Provide the (X, Y) coordinate of the cell's center where the given text is located.  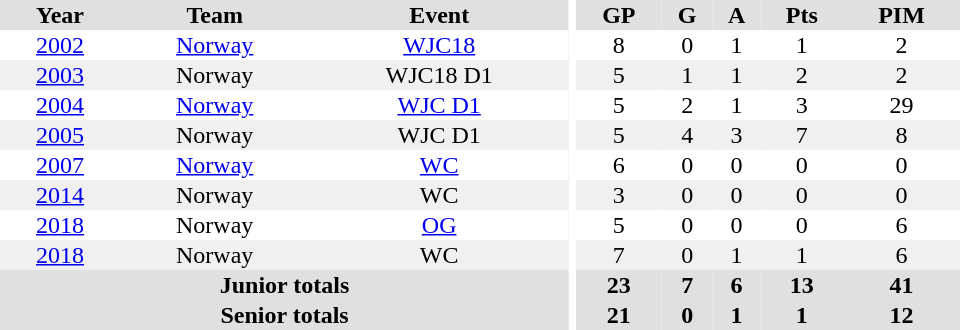
12 (902, 315)
Junior totals (284, 285)
4 (688, 135)
21 (619, 315)
Team (214, 15)
29 (902, 105)
Event (439, 15)
OG (439, 225)
Year (60, 15)
Senior totals (284, 315)
2002 (60, 45)
23 (619, 285)
41 (902, 285)
2004 (60, 105)
2007 (60, 165)
WJC18 (439, 45)
PIM (902, 15)
13 (802, 285)
GP (619, 15)
Pts (802, 15)
2014 (60, 195)
A (737, 15)
G (688, 15)
WJC18 D1 (439, 75)
2003 (60, 75)
2005 (60, 135)
